From the cell containing the given text, extract its center point as [x, y] coordinate. 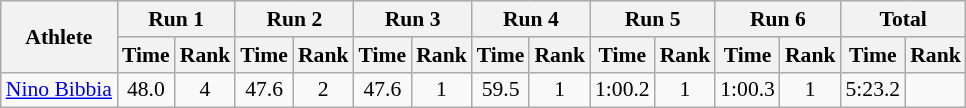
Athlete [59, 36]
1:00.2 [622, 90]
48.0 [146, 90]
Run 6 [778, 19]
1:00.3 [748, 90]
Run 4 [531, 19]
Run 5 [652, 19]
Nino Bibbia [59, 90]
59.5 [501, 90]
4 [206, 90]
5:23.2 [872, 90]
Run 3 [413, 19]
Run 1 [176, 19]
2 [324, 90]
Run 2 [294, 19]
Total [902, 19]
